Provide the [X, Y] coordinate of the cell's center where the given text is located.  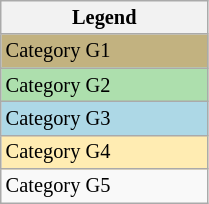
Category G4 [104, 152]
Category G3 [104, 118]
Legend [104, 17]
Category G1 [104, 51]
Category G2 [104, 85]
Category G5 [104, 186]
